Find where the given text appears and provide that cell's center as (x, y) coordinate. 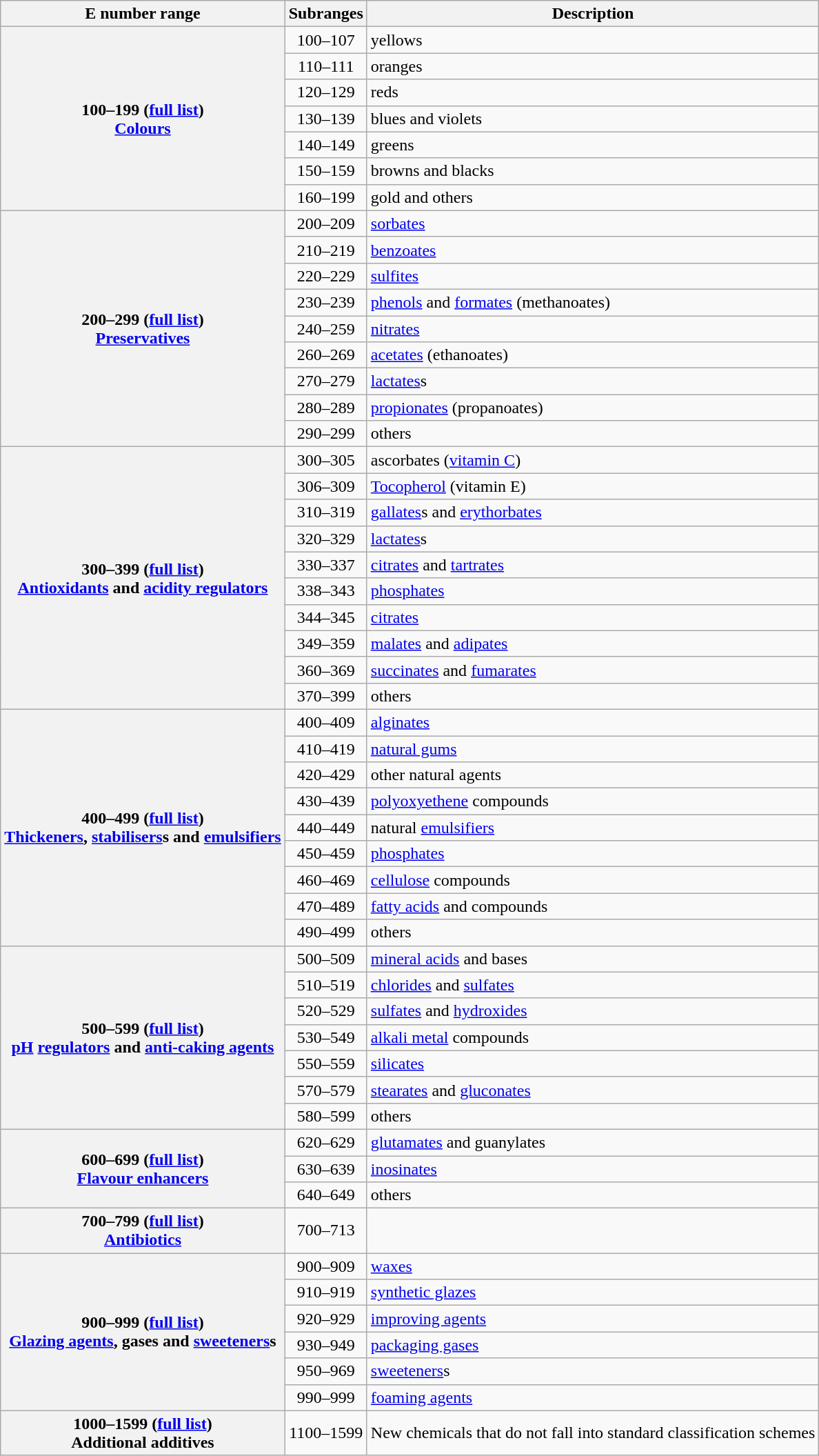
benzoates (593, 250)
370–399 (325, 696)
900–999 (full list)Glazing agents, gases and sweetenerss (143, 1332)
349–359 (325, 644)
260–269 (325, 355)
700–713 (325, 1230)
propionates (propanoates) (593, 408)
improving agents (593, 1319)
450–459 (325, 854)
blues and violets (593, 119)
sulfates and hydroxides (593, 1011)
310–319 (325, 512)
yellows (593, 40)
greens (593, 145)
200–209 (325, 223)
130–139 (325, 119)
citrates and tartrates (593, 565)
330–337 (325, 565)
344–345 (325, 617)
470–489 (325, 906)
acetates (ethanoates) (593, 355)
440–449 (325, 828)
succinates and fumarates (593, 670)
Description (593, 14)
210–219 (325, 250)
waxes (593, 1266)
alkali metal compounds (593, 1037)
640–649 (325, 1195)
338–343 (325, 591)
other natural agents (593, 775)
460–469 (325, 880)
500–599 (full list)pH regulators and anti-caking agents (143, 1037)
400–499 (full list)Thickeners, stabiliserss and emulsifiers (143, 828)
410–419 (325, 748)
browns and blacks (593, 171)
550–559 (325, 1064)
160–199 (325, 197)
300–399 (full list)Antioxidants and acidity regulators (143, 578)
420–429 (325, 775)
stearates and gluconates (593, 1090)
500–509 (325, 959)
100–107 (325, 40)
600–699 (full list)Flavour enhancers (143, 1168)
New chemicals that do not fall into standard classification schemes (593, 1433)
910–919 (325, 1293)
gold and others (593, 197)
306–309 (325, 486)
polyoxyethene compounds (593, 801)
490–499 (325, 933)
200–299 (full list)Preservatives (143, 328)
silicates (593, 1064)
gallatess and erythorbates (593, 512)
300–305 (325, 460)
foaming agents (593, 1397)
1100–1599 (325, 1433)
citrates (593, 617)
inosinates (593, 1169)
natural emulsifiers (593, 828)
alginates (593, 722)
400–409 (325, 722)
950–969 (325, 1371)
120–129 (325, 92)
140–149 (325, 145)
1000–1599 (full list)Additional additives (143, 1433)
570–579 (325, 1090)
100–199 (full list)Colours (143, 119)
930–949 (325, 1345)
290–299 (325, 434)
220–229 (325, 276)
reds (593, 92)
110–111 (325, 66)
fatty acids and compounds (593, 906)
360–369 (325, 670)
900–909 (325, 1266)
620–629 (325, 1142)
520–529 (325, 1011)
530–549 (325, 1037)
630–639 (325, 1169)
nitrates (593, 329)
990–999 (325, 1397)
chlorides and sulfates (593, 985)
510–519 (325, 985)
mineral acids and bases (593, 959)
cellulose compounds (593, 880)
920–929 (325, 1319)
sweetenerss (593, 1371)
oranges (593, 66)
280–289 (325, 408)
230–239 (325, 302)
sorbates (593, 223)
packaging gases (593, 1345)
malates and adipates (593, 644)
synthetic glazes (593, 1293)
580–599 (325, 1116)
sulfites (593, 276)
phenols and formates (methanoates) (593, 302)
glutamates and guanylates (593, 1142)
150–159 (325, 171)
Subranges (325, 14)
320–329 (325, 539)
Tocopherol (vitamin E) (593, 486)
E number range (143, 14)
700–799 (full list)Antibiotics (143, 1230)
430–439 (325, 801)
ascorbates (vitamin C) (593, 460)
270–279 (325, 381)
natural gums (593, 748)
240–259 (325, 329)
